For the text-containing cell, return its midpoint in [x, y] coordinate format. 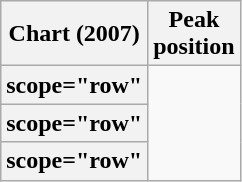
Chart (2007) [74, 34]
Peakposition [194, 34]
